Pinpoint the cell where the given text exists, returning its [x, y] midpoint coordinate. 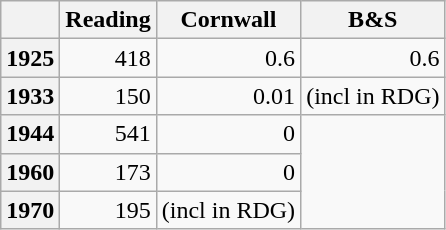
195 [108, 210]
541 [108, 134]
1970 [30, 210]
1925 [30, 58]
1944 [30, 134]
Cornwall [228, 20]
418 [108, 58]
B&S [373, 20]
1960 [30, 172]
Reading [108, 20]
0.01 [228, 96]
150 [108, 96]
1933 [30, 96]
173 [108, 172]
